Extract the [x, y] coordinate from the center of the cell holding the provided text.  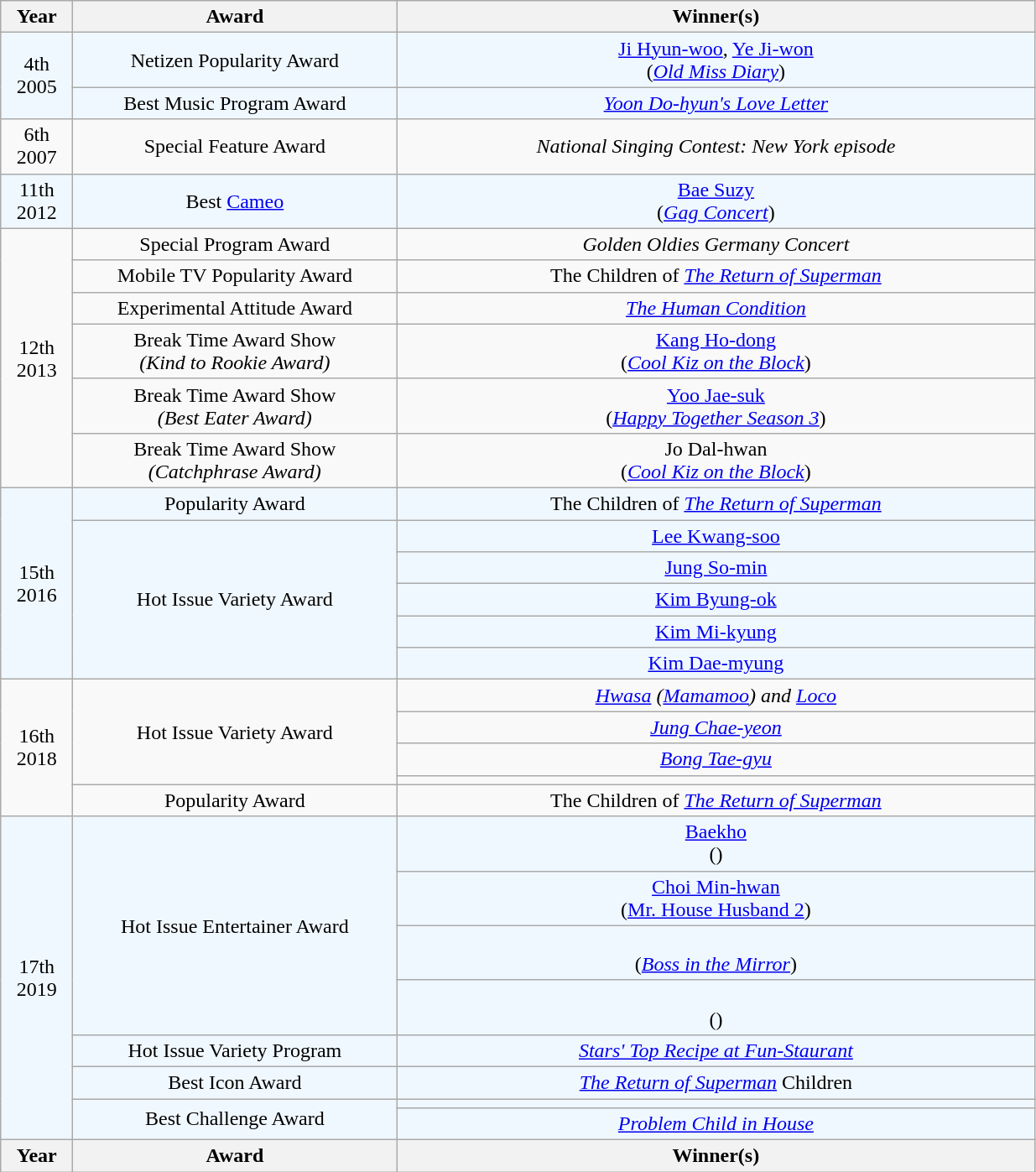
Hot Issue Variety Program [235, 1050]
Kim Byung-ok [716, 600]
Special Feature Award [235, 146]
Kim Mi-kyung [716, 632]
Lee Kwang-soo [716, 536]
Stars' Top Recipe at Fun-Staurant [716, 1050]
Best Cameo [235, 201]
Problem Child in House [716, 1124]
Hot Issue Entertainer Award [235, 925]
Special Program Award [235, 244]
Hwasa (Mamamoo) and Loco [716, 695]
Bae Suzy (Gag Concert) [716, 201]
6th 2007 [37, 146]
15th 2016 [37, 583]
Experimental Attitude Award [235, 308]
The Return of Superman Children [716, 1082]
Yoon Do-hyun's Love Letter [716, 103]
Bong Tae-gyu [716, 759]
Baekho() [716, 844]
Choi Min-hwan(Mr. House Husband 2) [716, 898]
11th 2012 [37, 201]
Kang Ho-dong (Cool Kiz on the Block) [716, 351]
17th2019 [37, 978]
Jung Chae-yeon [716, 727]
Jo Dal-hwan (Cool Kiz on the Block) [716, 460]
4th 2005 [37, 76]
Netizen Popularity Award [235, 60]
16th2018 [37, 748]
(Boss in the Mirror) [716, 953]
() [716, 1007]
Kim Dae-myung [716, 664]
National Singing Contest: New York episode [716, 146]
Mobile TV Popularity Award [235, 276]
12th 2013 [37, 357]
The Human Condition [716, 308]
Best Music Program Award [235, 103]
Break Time Award Show (Catchphrase Award) [235, 460]
Break Time Award Show (Kind to Rookie Award) [235, 351]
Best Challenge Award [235, 1119]
Yoo Jae-suk (Happy Together Season 3) [716, 406]
Break Time Award Show (Best Eater Award) [235, 406]
Ji Hyun-woo, Ye Ji-won (Old Miss Diary) [716, 60]
Jung So-min [716, 568]
Golden Oldies Germany Concert [716, 244]
Best Icon Award [235, 1082]
